Search for the cell housing the specified text and yield its (x, y) center coordinate. 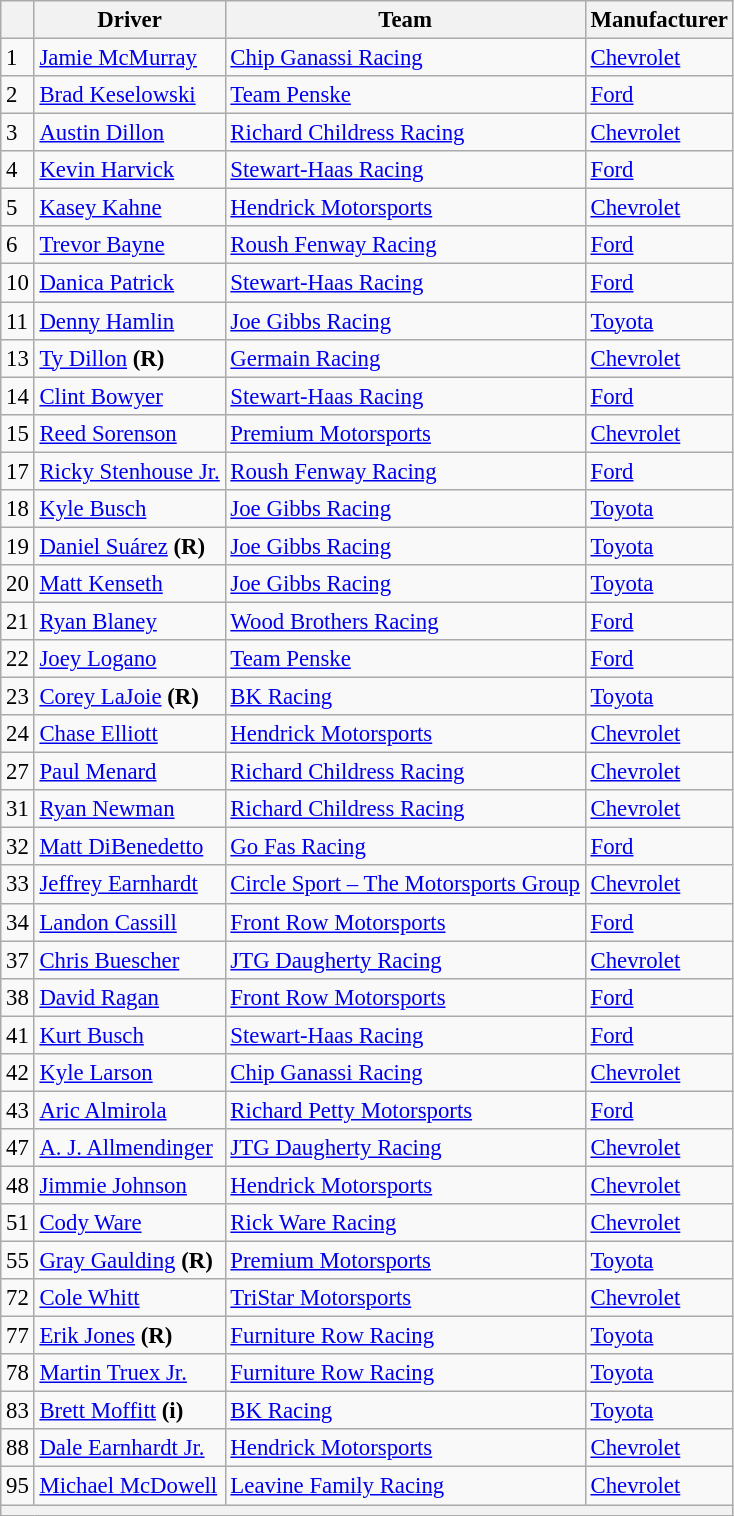
41 (18, 1035)
Jamie McMurray (130, 58)
51 (18, 1223)
Germain Racing (405, 358)
43 (18, 1110)
Manufacturer (659, 20)
77 (18, 1336)
Corey LaJoie (R) (130, 697)
27 (18, 772)
Danica Patrick (130, 283)
Chris Buescher (130, 960)
Trevor Bayne (130, 245)
Ryan Blaney (130, 621)
19 (18, 546)
Dale Earnhardt Jr. (130, 1449)
Paul Menard (130, 772)
13 (18, 358)
Matt Kenseth (130, 584)
Erik Jones (R) (130, 1336)
48 (18, 1185)
Ty Dillon (R) (130, 358)
Martin Truex Jr. (130, 1373)
2 (18, 95)
Cole Whitt (130, 1298)
72 (18, 1298)
Kevin Harvick (130, 170)
6 (18, 245)
95 (18, 1486)
37 (18, 960)
Ricky Stenhouse Jr. (130, 471)
Landon Cassill (130, 922)
Brad Keselowski (130, 95)
Daniel Suárez (R) (130, 546)
Go Fas Racing (405, 847)
Denny Hamlin (130, 321)
42 (18, 1073)
21 (18, 621)
78 (18, 1373)
Richard Petty Motorsports (405, 1110)
Cody Ware (130, 1223)
Rick Ware Racing (405, 1223)
Clint Bowyer (130, 396)
David Ragan (130, 997)
33 (18, 885)
A. J. Allmendinger (130, 1148)
Ryan Newman (130, 809)
Kyle Busch (130, 509)
47 (18, 1148)
Kurt Busch (130, 1035)
Brett Moffitt (i) (130, 1411)
Kyle Larson (130, 1073)
TriStar Motorsports (405, 1298)
32 (18, 847)
34 (18, 922)
Chase Elliott (130, 734)
Gray Gaulding (R) (130, 1261)
11 (18, 321)
10 (18, 283)
83 (18, 1411)
Joey Logano (130, 659)
3 (18, 133)
Circle Sport – The Motorsports Group (405, 885)
5 (18, 208)
18 (18, 509)
55 (18, 1261)
88 (18, 1449)
14 (18, 396)
20 (18, 584)
23 (18, 697)
Michael McDowell (130, 1486)
Driver (130, 20)
Kasey Kahne (130, 208)
Reed Sorenson (130, 433)
Jimmie Johnson (130, 1185)
1 (18, 58)
24 (18, 734)
4 (18, 170)
Aric Almirola (130, 1110)
38 (18, 997)
31 (18, 809)
Wood Brothers Racing (405, 621)
17 (18, 471)
Jeffrey Earnhardt (130, 885)
22 (18, 659)
Austin Dillon (130, 133)
Team (405, 20)
Matt DiBenedetto (130, 847)
Leavine Family Racing (405, 1486)
15 (18, 433)
